From the cell containing the given text, extract its center point as [x, y] coordinate. 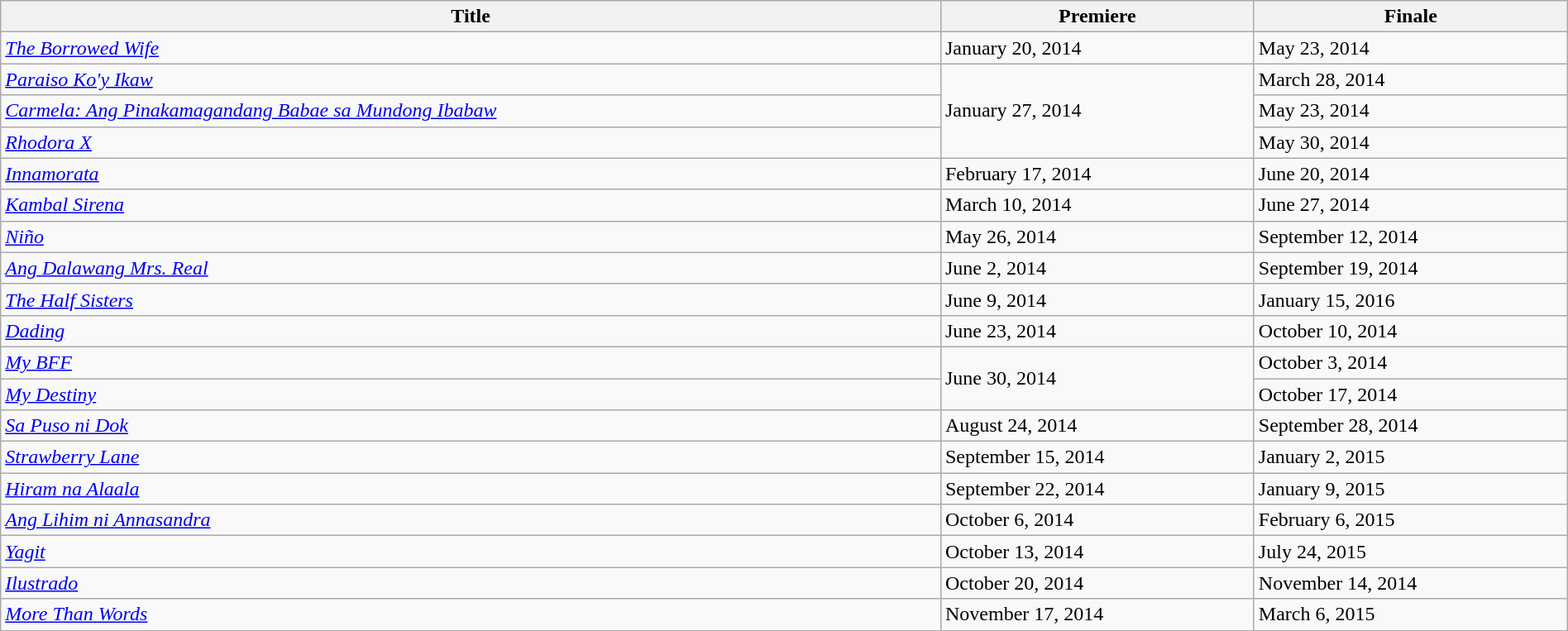
Niño [471, 237]
January 2, 2015 [1411, 457]
Yagit [471, 552]
March 28, 2014 [1411, 79]
Title [471, 17]
February 17, 2014 [1097, 174]
October 6, 2014 [1097, 520]
May 30, 2014 [1411, 142]
June 27, 2014 [1411, 205]
My Destiny [471, 394]
June 2, 2014 [1097, 268]
January 15, 2016 [1411, 299]
Ang Lihim ni Annasandra [471, 520]
Strawberry Lane [471, 457]
September 15, 2014 [1097, 457]
June 9, 2014 [1097, 299]
September 22, 2014 [1097, 489]
March 10, 2014 [1097, 205]
More Than Words [471, 614]
September 12, 2014 [1411, 237]
Ilustrado [471, 583]
November 14, 2014 [1411, 583]
The Half Sisters [471, 299]
Innamorata [471, 174]
March 6, 2015 [1411, 614]
October 20, 2014 [1097, 583]
July 24, 2015 [1411, 552]
Kambal Sirena [471, 205]
January 9, 2015 [1411, 489]
June 20, 2014 [1411, 174]
Hiram na Alaala [471, 489]
November 17, 2014 [1097, 614]
January 20, 2014 [1097, 48]
September 28, 2014 [1411, 426]
October 17, 2014 [1411, 394]
June 30, 2014 [1097, 378]
Ang Dalawang Mrs. Real [471, 268]
August 24, 2014 [1097, 426]
Paraiso Ko'y Ikaw [471, 79]
October 10, 2014 [1411, 331]
June 23, 2014 [1097, 331]
The Borrowed Wife [471, 48]
January 27, 2014 [1097, 111]
September 19, 2014 [1411, 268]
Sa Puso ni Dok [471, 426]
My BFF [471, 362]
Carmela: Ang Pinakamagandang Babae sa Mundong Ibabaw [471, 111]
October 3, 2014 [1411, 362]
May 26, 2014 [1097, 237]
Rhodora X [471, 142]
February 6, 2015 [1411, 520]
Finale [1411, 17]
Premiere [1097, 17]
October 13, 2014 [1097, 552]
Dading [471, 331]
